From the cell containing the given text, extract its center point as (x, y) coordinate. 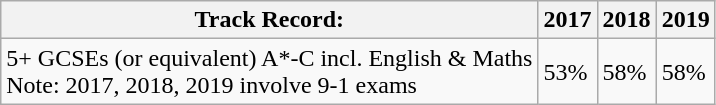
2017 (568, 20)
2018 (626, 20)
53% (568, 72)
Track Record: (270, 20)
2019 (686, 20)
5+ GCSEs (or equivalent) A*-C incl. English & MathsNote: 2017, 2018, 2019 involve 9-1 exams (270, 72)
